Find where the given text appears and provide that cell's center as (X, Y) coordinate. 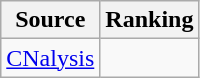
Source (50, 20)
CNalysis (50, 58)
Ranking (150, 20)
